Identify which cell holds the provided text, then report its [X, Y] central coordinate. 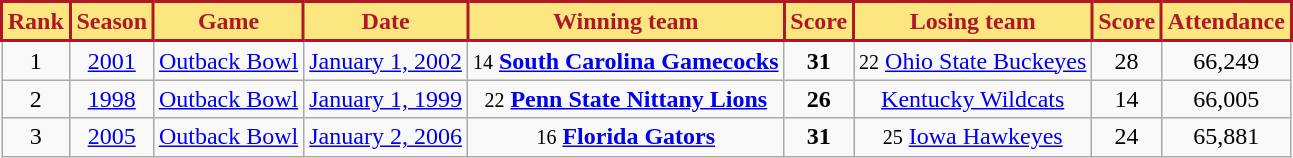
January 1, 1999 [386, 99]
22 Ohio State Buckeyes [973, 60]
Game [228, 22]
Winning team [626, 22]
1998 [112, 99]
Kentucky Wildcats [973, 99]
22 Penn State Nittany Lions [626, 99]
2005 [112, 137]
14 South Carolina Gamecocks [626, 60]
28 [1126, 60]
3 [36, 137]
66,249 [1226, 60]
65,881 [1226, 137]
24 [1126, 137]
1 [36, 60]
Rank [36, 22]
Date [386, 22]
January 1, 2002 [386, 60]
14 [1126, 99]
Season [112, 22]
2 [36, 99]
16 Florida Gators [626, 137]
Losing team [973, 22]
66,005 [1226, 99]
26 [818, 99]
Attendance [1226, 22]
25 Iowa Hawkeyes [973, 137]
2001 [112, 60]
January 2, 2006 [386, 137]
